Locate the cell with the specified text and output its [x, y] center coordinate. 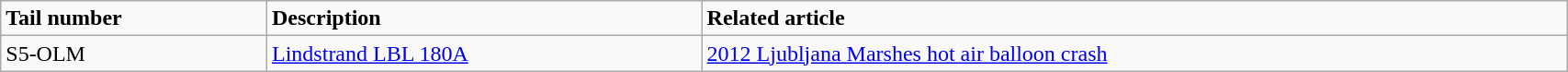
Related article [1134, 18]
Tail number [134, 18]
Description [485, 18]
Lindstrand LBL 180A [485, 54]
2012 Ljubljana Marshes hot air balloon crash [1134, 54]
S5-OLM [134, 54]
